Find where the given text appears and provide that cell's center as [X, Y] coordinate. 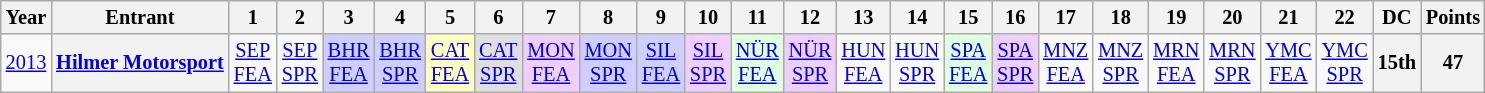
17 [1066, 17]
1 [253, 17]
11 [758, 17]
10 [708, 17]
DC [1397, 17]
Year [26, 17]
SPASPR [1015, 63]
9 [661, 17]
22 [1345, 17]
13 [863, 17]
MONSPR [608, 63]
HUNSPR [917, 63]
2013 [26, 63]
12 [810, 17]
15th [1397, 63]
CATSPR [498, 63]
47 [1453, 63]
Entrant [140, 17]
MNZFEA [1066, 63]
CATFEA [450, 63]
BHRFEA [349, 63]
SILFEA [661, 63]
YMCFEA [1288, 63]
8 [608, 17]
Points [1453, 17]
MNZSPR [1120, 63]
MONFEA [550, 63]
18 [1120, 17]
NÜRFEA [758, 63]
2 [300, 17]
MRNSPR [1232, 63]
BHRSPR [400, 63]
3 [349, 17]
MRNFEA [1176, 63]
5 [450, 17]
21 [1288, 17]
SPAFEA [968, 63]
SEPSPR [300, 63]
HUNFEA [863, 63]
4 [400, 17]
20 [1232, 17]
NÜRSPR [810, 63]
7 [550, 17]
SEPFEA [253, 63]
YMCSPR [1345, 63]
Hilmer Motorsport [140, 63]
19 [1176, 17]
16 [1015, 17]
6 [498, 17]
SILSPR [708, 63]
15 [968, 17]
14 [917, 17]
